Capture the cell that displays the provided text and extract its (x, y) central coordinate. 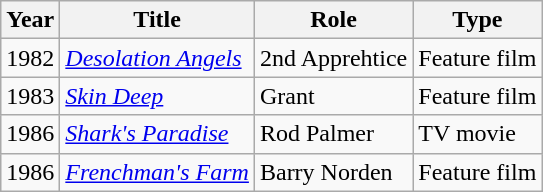
1982 (30, 58)
Title (158, 20)
Grant (333, 96)
1983 (30, 96)
Role (333, 20)
Skin Deep (158, 96)
Type (478, 20)
Barry Norden (333, 172)
Desolation Angels (158, 58)
2nd Apprehtice (333, 58)
Shark's Paradise (158, 134)
Year (30, 20)
TV movie (478, 134)
Rod Palmer (333, 134)
Frenchman's Farm (158, 172)
